Locate the cell with the specified text and output its (X, Y) center coordinate. 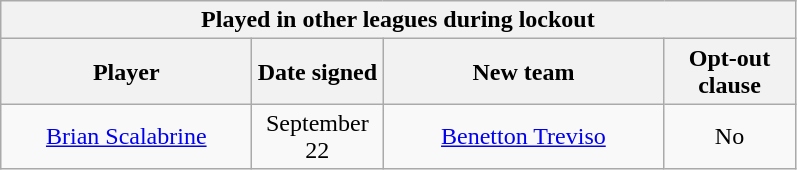
No (730, 136)
Date signed (318, 72)
New team (524, 72)
Played in other leagues during lockout (398, 20)
September 22 (318, 136)
Opt-out clause (730, 72)
Player (126, 72)
Benetton Treviso (524, 136)
Brian Scalabrine (126, 136)
